Output the (X, Y) coordinate of the center of the cell containing the given text.  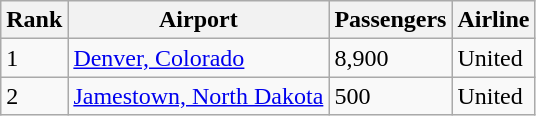
1 (34, 58)
500 (390, 96)
Denver, Colorado (198, 58)
Passengers (390, 20)
Airline (494, 20)
2 (34, 96)
Airport (198, 20)
Rank (34, 20)
8,900 (390, 58)
Jamestown, North Dakota (198, 96)
